For the text-containing cell, return its midpoint in [X, Y] coordinate format. 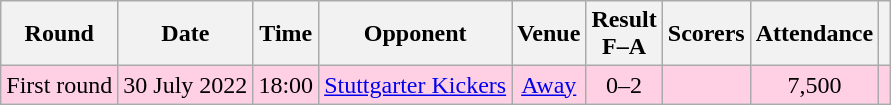
0–2 [624, 85]
7,500 [814, 85]
Opponent [416, 34]
Round [60, 34]
ResultF–A [624, 34]
Attendance [814, 34]
30 July 2022 [186, 85]
Scorers [706, 34]
Time [286, 34]
Date [186, 34]
Venue [549, 34]
First round [60, 85]
18:00 [286, 85]
Stuttgarter Kickers [416, 85]
Away [549, 85]
